Return (X, Y) of the center of cell containing provided text 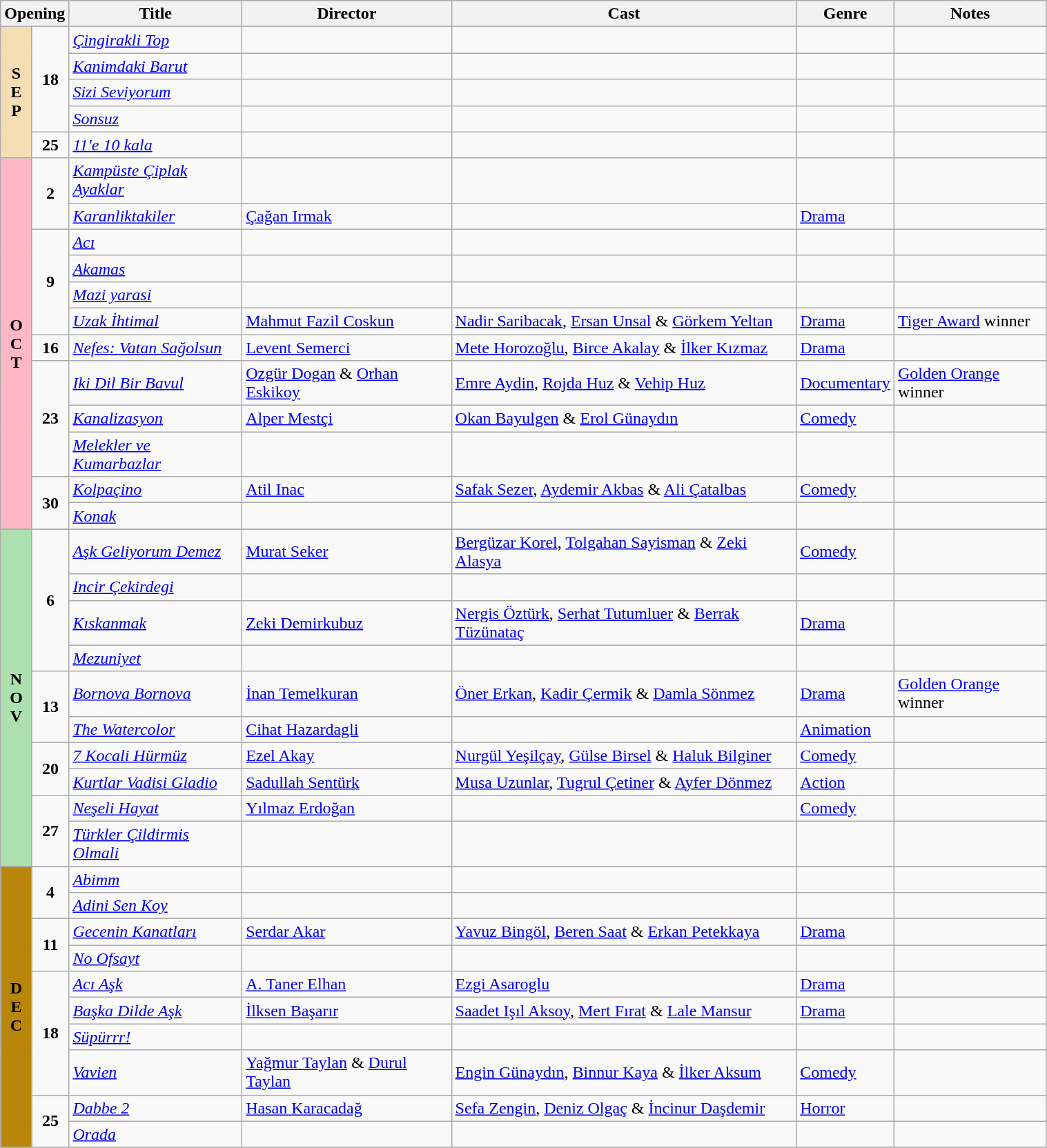
İlksen Başarır (346, 1011)
Murat Seker (346, 552)
Engin Günaydın, Binnur Kaya & İlker Aksum (624, 1072)
Nurgül Yeşilçay, Gülse Birsel & Haluk Bilginer (624, 755)
27 (50, 831)
Vavien (156, 1072)
Kanimdaki Barut (156, 66)
Nadir Saribacak, Ersan Unsal & Görkem Yeltan (624, 321)
No Ofsayt (156, 958)
Musa Uzunlar, Tugrul Çetiner & Ayfer Dönmez (624, 782)
Opening (35, 14)
Kolpaçino (156, 490)
Safak Sezer, Aydemir Akbas & Ali Çatalbas (624, 490)
Akamas (156, 268)
Acı Aşk (156, 984)
A. Taner Elhan (346, 984)
Animation (845, 729)
Atil Inac (346, 490)
Çingirakli Top (156, 40)
Sadullah Sentürk (346, 782)
Action (845, 782)
Sizi Seviyorum (156, 92)
Türkler Çildirmis Olmali (156, 843)
DEC (17, 1007)
Documentary (845, 384)
Yavuz Bingöl, Beren Saat & Erkan Petekkaya (624, 932)
Ezel Akay (346, 755)
2 (50, 193)
Cast (624, 14)
Çağan Irmak (346, 216)
Iki Dil Bir Bavul (156, 384)
Sefa Zengin, Deniz Olgaç & İncinur Daşdemir (624, 1108)
Ezgi Asaroglu (624, 984)
Aşk Geliyorum Demez (156, 552)
Ozgür Dogan & Orhan Eskikoy (346, 384)
Alper Mestçi (346, 419)
Mazi yarasi (156, 295)
Okan Bayulgen & Erol Günaydın (624, 419)
Genre (845, 14)
Kanalizasyon (156, 419)
İnan Temelkuran (346, 694)
Adini Sen Koy (156, 906)
Kurtlar Vadisi Gladio (156, 782)
Karanliktakiler (156, 216)
7 Kocali Hürmüz (156, 755)
Neşeli Hayat (156, 808)
23 (50, 419)
Mete Horozoğlu, Birce Akalay & İlker Kızmaz (624, 347)
Tiger Award winner (970, 321)
Dabbe 2 (156, 1108)
Mahmut Fazil Coskun (346, 321)
Hasan Karacadağ (346, 1108)
Sonsuz (156, 119)
Emre Aydin, Rojda Huz & Vehip Huz (624, 384)
Kıskanmak (156, 622)
11'e 10 kala (156, 145)
Bornova Bornova (156, 694)
Kampüste Çiplak Ayaklar (156, 181)
SEP (17, 92)
Nergis Öztürk, Serhat Tutumluer & Berrak Tüzünataç (624, 622)
20 (50, 769)
Bergüzar Korel, Tolgahan Sayisman & Zeki Alasya (624, 552)
16 (50, 347)
Acı (156, 242)
Nefes: Vatan Sağolsun (156, 347)
9 (50, 281)
Serdar Akar (346, 932)
Cihat Hazardagli (346, 729)
Orada (156, 1134)
11 (50, 945)
Melekler ve Kumarbazlar (156, 454)
Abimm (156, 880)
NOV (17, 698)
Başka Dilde Aşk (156, 1011)
30 (50, 503)
Zeki Demirkubuz (346, 622)
Levent Semerci (346, 347)
Title (156, 14)
Öner Erkan, Kadir Çermik & Damla Sönmez (624, 694)
6 (50, 600)
Yağmur Taylan & Durul Taylan (346, 1072)
Mezuniyet (156, 658)
Director (346, 14)
The Watercolor (156, 729)
Saadet Işıl Aksoy, Mert Fırat & Lale Mansur (624, 1011)
4 (50, 893)
OCT (17, 344)
Incir Çekirdegi (156, 587)
Notes (970, 14)
Konak (156, 516)
Uzak İhtimal (156, 321)
Horror (845, 1108)
Yılmaz Erdoğan (346, 808)
Süpürrr! (156, 1037)
13 (50, 706)
Gecenin Kanatları (156, 932)
